Return [X, Y] of the center of cell containing provided text 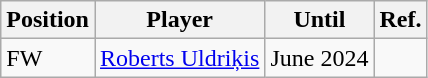
June 2024 [320, 58]
Roberts Uldriķis [179, 58]
Position [48, 20]
Ref. [400, 20]
FW [48, 58]
Until [320, 20]
Player [179, 20]
